Pinpoint the cell where the given text exists, returning its (X, Y) midpoint coordinate. 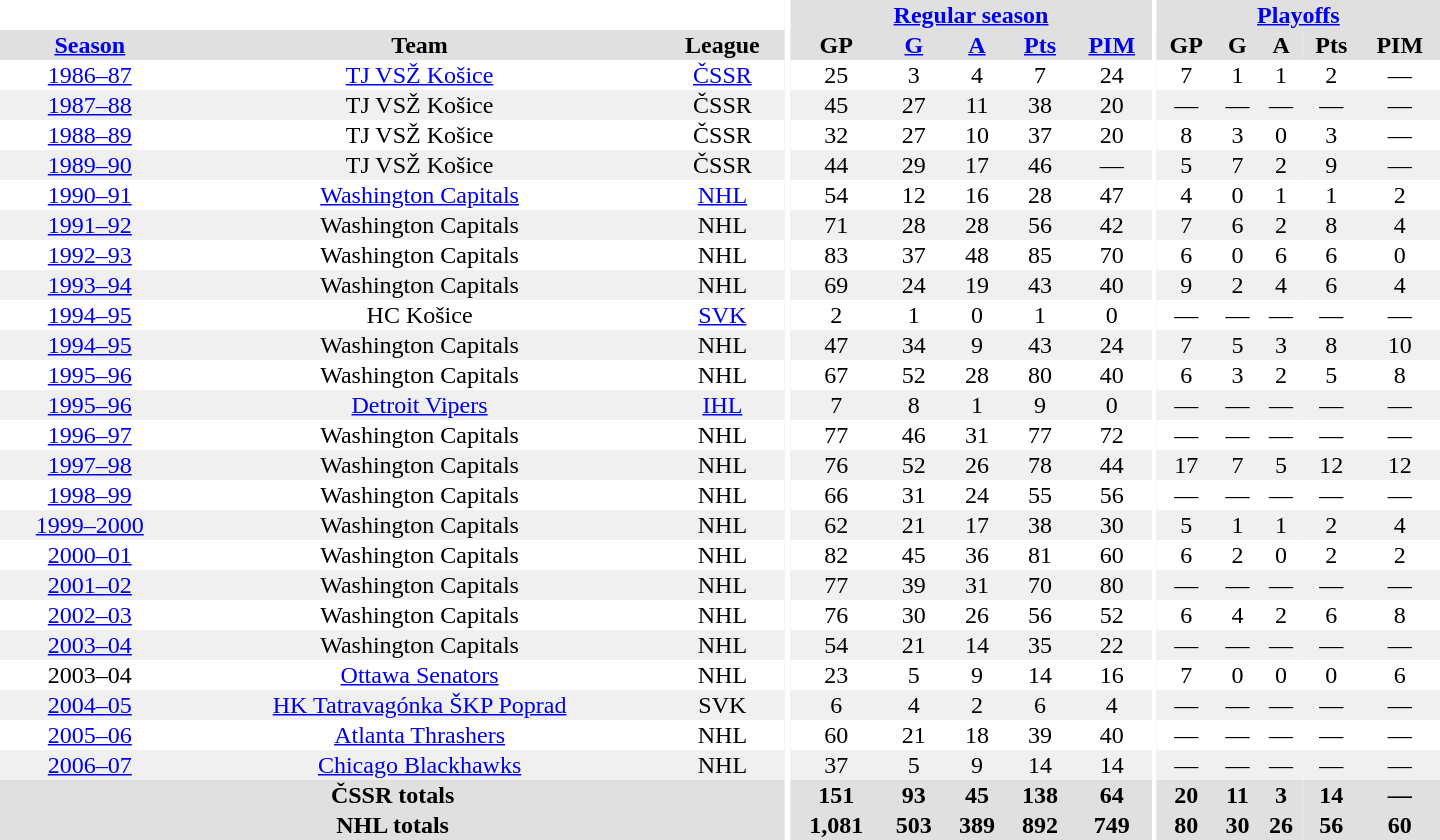
League (723, 45)
32 (836, 135)
25 (836, 75)
503 (914, 825)
22 (1112, 645)
HC Košice (420, 315)
71 (836, 225)
1990–91 (90, 195)
Ottawa Senators (420, 675)
1998–99 (90, 495)
19 (976, 285)
1997–98 (90, 465)
Atlanta Thrashers (420, 735)
35 (1040, 645)
81 (1040, 555)
34 (914, 345)
Chicago Blackhawks (420, 765)
23 (836, 675)
1987–88 (90, 105)
NHL totals (392, 825)
69 (836, 285)
2002–03 (90, 615)
78 (1040, 465)
Regular season (971, 15)
2000–01 (90, 555)
138 (1040, 795)
1992–93 (90, 255)
1986–87 (90, 75)
2001–02 (90, 585)
85 (1040, 255)
Playoffs (1298, 15)
1993–94 (90, 285)
HK Tatravagónka ŠKP Poprad (420, 705)
2004–05 (90, 705)
55 (1040, 495)
66 (836, 495)
36 (976, 555)
2005–06 (90, 735)
42 (1112, 225)
1988–89 (90, 135)
Detroit Vipers (420, 405)
48 (976, 255)
2006–07 (90, 765)
1999–2000 (90, 525)
18 (976, 735)
389 (976, 825)
1989–90 (90, 165)
1,081 (836, 825)
151 (836, 795)
83 (836, 255)
62 (836, 525)
ČSSR totals (392, 795)
29 (914, 165)
67 (836, 375)
1991–92 (90, 225)
64 (1112, 795)
Team (420, 45)
82 (836, 555)
72 (1112, 435)
749 (1112, 825)
93 (914, 795)
Season (90, 45)
1996–97 (90, 435)
IHL (723, 405)
892 (1040, 825)
